For the text-containing cell, return its midpoint in (X, Y) coordinate format. 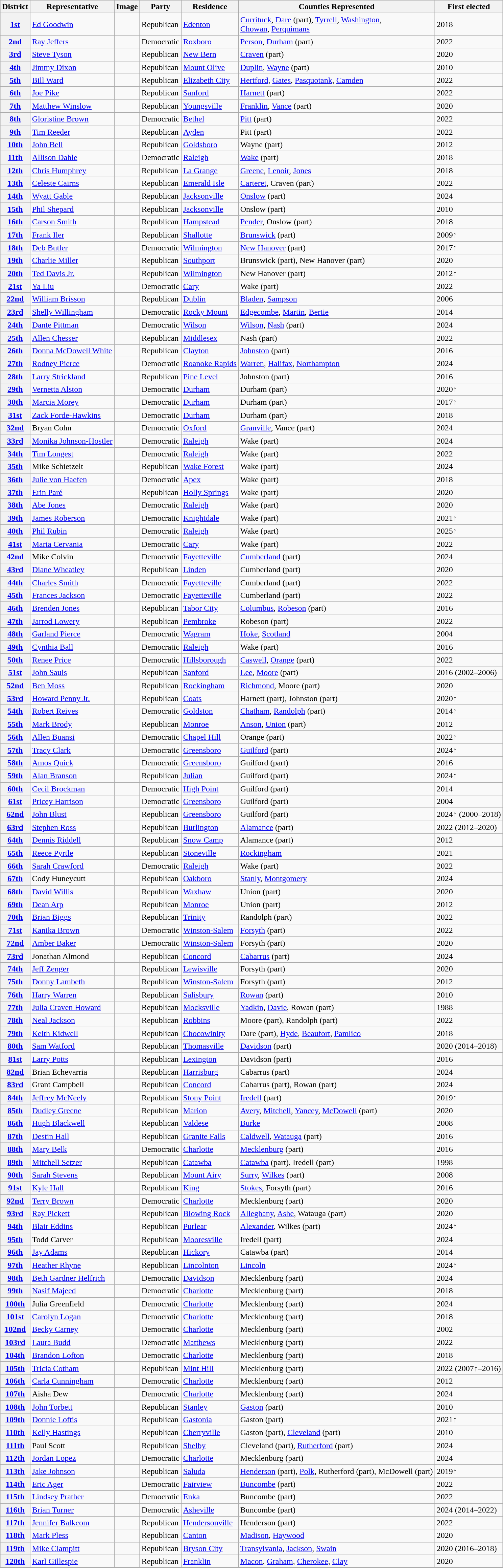
47th (15, 621)
Eric Ager (72, 1484)
1st (15, 24)
67th (15, 879)
42nd (15, 557)
John Blust (72, 814)
Mary Belk (72, 1149)
Southport (210, 261)
8th (15, 119)
Catawba (210, 1162)
Julian (210, 776)
Shallotte (210, 235)
Granite Falls (210, 1136)
27th (15, 363)
Anson, Union (part) (337, 724)
Emerald Isle (210, 183)
Hugh Blackwell (72, 1123)
Lindsey Prather (72, 1497)
103rd (15, 1342)
Franklin (210, 1561)
Brandon Lofton (72, 1355)
Phil Shepard (72, 209)
Allen Buansi (72, 737)
Mount Olive (210, 67)
Jimmy Dixon (72, 67)
Residence (210, 7)
14th (15, 196)
31st (15, 415)
Gaston (part), Cleveland (part) (337, 1433)
94th (15, 1227)
Todd Carver (72, 1239)
Greene, Lenoir, Jones (337, 170)
Ray Pickett (72, 1214)
Mocksville (210, 1008)
Warren, Halifax, Northampton (337, 363)
107th (15, 1394)
Currituck, Dare (part), Tyrrell, Washington,Chowan, Perquimans (337, 24)
Mooresville (210, 1239)
117th (15, 1523)
Edgecombe, Martin, Bertie (337, 312)
81st (15, 1059)
Garland Pierce (72, 634)
32nd (15, 428)
74th (15, 969)
Cabarrus (part), Rowan (part) (337, 1085)
1988 (469, 1008)
29th (15, 389)
Jonathan Almond (72, 956)
Kelly Hastings (72, 1433)
25th (15, 338)
Hickory (210, 1252)
2021 (469, 853)
Terry Brown (72, 1201)
37th (15, 492)
Mike Colvin (72, 557)
48th (15, 634)
120th (15, 1561)
La Grange (210, 170)
Chatham, Randolph (part) (337, 711)
6th (15, 93)
87th (15, 1136)
Kyle Hall (72, 1188)
114th (15, 1484)
Canton (210, 1536)
Lee, Moore (part) (337, 673)
54th (15, 711)
Alexander, Wilkes (part) (337, 1227)
Catawba (part), Iredell (part) (337, 1162)
Sam Watford (72, 1046)
Jeff Zenger (72, 969)
Ted Davis Jr. (72, 273)
19th (15, 261)
Richmond, Moore (part) (337, 686)
Lewisville (210, 969)
70th (15, 917)
Rowan (part) (337, 994)
11th (15, 157)
First elected (469, 7)
Counties Represented (337, 7)
60th (15, 789)
Kanika Brown (72, 930)
10th (15, 144)
Erin Paré (72, 492)
Robbins (210, 1021)
Clayton (210, 351)
2020 (2014–2018) (469, 1046)
Becky Carney (72, 1329)
Laura Budd (72, 1342)
Bladen, Sampson (337, 299)
68th (15, 892)
Monika Johnson-Hostler (72, 441)
Brenden Jones (72, 608)
Abe Jones (72, 505)
7th (15, 106)
Jordan Lopez (72, 1458)
Brunswick (part) (337, 235)
Catawba (part) (337, 1252)
Julia Craven Howard (72, 1008)
112th (15, 1458)
Larry Strickland (72, 377)
12th (15, 170)
William Brisson (72, 299)
Amos Quick (72, 763)
17th (15, 235)
13th (15, 183)
Holly Springs (210, 492)
Randolph (part) (337, 917)
69th (15, 904)
Tim Reeder (72, 132)
45th (15, 596)
Linden (210, 569)
Coats (210, 698)
105th (15, 1368)
77th (15, 1008)
Stoneville (210, 853)
100th (15, 1304)
98th (15, 1278)
Surry, Wilkes (part) (337, 1175)
Celeste Cairns (72, 183)
Donnie Loftis (72, 1420)
38th (15, 505)
Stony Point (210, 1098)
Youngsville (210, 106)
Dean Arp (72, 904)
46th (15, 608)
49th (15, 647)
18th (15, 248)
Tabor City (210, 608)
Duplin, Wayne (part) (337, 67)
Moore (part), Randolph (part) (337, 1021)
New Bern (210, 54)
Renee Price (72, 660)
Brian Echevarria (72, 1072)
Wayne (part) (337, 144)
15th (15, 209)
Ray Jeffers (72, 42)
Grant Campbell (72, 1085)
Yadkin, Davie, Rowan (part) (337, 1008)
109th (15, 1420)
96th (15, 1252)
Carolyn Logan (72, 1317)
Cody Huneycutt (72, 879)
115th (15, 1497)
Carteret, Craven (part) (337, 183)
102nd (15, 1329)
Elizabeth City (210, 80)
Allison Dahle (72, 157)
Mint Hill (210, 1368)
Hoke, Scotland (337, 634)
Wagram (210, 634)
Macon, Graham, Cherokee, Clay (337, 1561)
Stokes, Forsyth (part) (337, 1188)
Nash (part) (337, 338)
Carla Cunningham (72, 1381)
Jeffrey McNeely (72, 1098)
Stanley (210, 1407)
75th (15, 982)
57th (15, 750)
Harrisburg (210, 1072)
Image (127, 7)
20th (15, 273)
41st (15, 544)
Wilson (210, 325)
30th (15, 402)
Dante Pittman (72, 325)
72nd (15, 943)
Representative (72, 7)
Lincolnton (210, 1265)
Mark Pless (72, 1536)
David Willis (72, 892)
Jake Johnson (72, 1471)
Hampstead (210, 222)
2009↑ (469, 235)
Pender, Onslow (part) (337, 222)
51st (15, 673)
85th (15, 1111)
Pricey Harrison (72, 802)
Destin Hall (72, 1136)
Rocky Mount (210, 312)
Caswell, Orange (part) (337, 660)
Asheville (210, 1510)
Gloristine Brown (72, 119)
Mike Clampitt (72, 1548)
Thomasville (210, 1046)
Carson Smith (72, 222)
Mark Brody (72, 724)
Vernetta Alston (72, 389)
Mitchell Setzer (72, 1162)
Franklin, Vance (part) (337, 106)
66th (15, 866)
Stanly, Montgomery (337, 879)
Maria Cervania (72, 544)
99th (15, 1291)
95th (15, 1239)
58th (15, 763)
2016 (2002–2006) (469, 673)
Mount Airy (210, 1175)
Harnett (part), Johnston (part) (337, 698)
Tricia Cotham (72, 1368)
Brian Biggs (72, 917)
Enka (210, 1497)
Caldwell, Watauga (part) (337, 1136)
88th (15, 1149)
Waxhaw (210, 892)
110th (15, 1433)
Henderson (part) (337, 1523)
Lexington (210, 1059)
Matthews (210, 1342)
16th (15, 222)
Bryan Cohn (72, 428)
Wake Forest (210, 467)
Lincoln (337, 1265)
Orange (part) (337, 737)
Donny Lambeth (72, 982)
Julia Greenfield (72, 1304)
Transylvania, Jackson, Swain (337, 1548)
Madison, Haywood (337, 1536)
Henderson (part), Polk, Rutherford (part), McDowell (part) (337, 1471)
Larry Potts (72, 1059)
Avery, Mitchell, Yancey, McDowell (part) (337, 1111)
Dublin (210, 299)
Robeson (part) (337, 621)
Bethel (210, 119)
John Bell (72, 144)
52nd (15, 686)
Gastonia (210, 1420)
50th (15, 660)
Roxboro (210, 42)
Marion (210, 1111)
Dudley Greene (72, 1111)
Salisbury (210, 994)
Allen Chesser (72, 338)
86th (15, 1123)
Valdese (210, 1123)
Ayden (210, 132)
Hertford, Gates, Pasquotank, Camden (337, 80)
118th (15, 1536)
Steve Tyson (72, 54)
53rd (15, 698)
Robert Reives (72, 711)
2025↑ (469, 531)
55th (15, 724)
Party (160, 7)
90th (15, 1175)
District (15, 7)
71st (15, 930)
Paul Scott (72, 1446)
2012↑ (469, 273)
Reece Pyrtle (72, 853)
Karl Gillespie (72, 1561)
Aisha Dew (72, 1394)
Oakboro (210, 879)
Jarrod Lowery (72, 621)
Columbus, Robeson (part) (337, 608)
Deb Butler (72, 248)
Brunswick (part), New Hanover (part) (337, 261)
1998 (469, 1162)
Donna McDowell White (72, 351)
93rd (15, 1214)
78th (15, 1021)
59th (15, 776)
Dennis Riddell (72, 840)
104th (15, 1355)
Ya Liu (72, 286)
111th (15, 1446)
79th (15, 1033)
Bryson City (210, 1548)
Alan Branson (72, 776)
Neal Jackson (72, 1021)
Burke (337, 1123)
40th (15, 531)
Blowing Rock (210, 1214)
61st (15, 802)
Middlesex (210, 338)
62nd (15, 814)
Hillsborough (210, 660)
2nd (15, 42)
Goldsboro (210, 144)
Brian Turner (72, 1510)
Granville, Vance (part) (337, 428)
39th (15, 518)
113th (15, 1471)
Harry Warren (72, 994)
Chris Humphrey (72, 170)
Dare (part), Hyde, Beaufort, Pamlico (337, 1033)
Phil Rubin (72, 531)
2022↑ (469, 737)
97th (15, 1265)
64th (15, 840)
John Torbett (72, 1407)
56th (15, 737)
Chapel Hill (210, 737)
Frances Jackson (72, 596)
2006 (469, 299)
King (210, 1188)
Mike Schietzelt (72, 467)
Ben Moss (72, 686)
Hendersonville (210, 1523)
Bill Ward (72, 80)
Harnett (part) (337, 93)
Keith Kidwell (72, 1033)
Oxford (210, 428)
83rd (15, 1085)
Beth Gardner Helfrich (72, 1278)
43rd (15, 569)
34th (15, 454)
89th (15, 1162)
119th (15, 1548)
2024↑ (2000–2018) (469, 814)
24th (15, 325)
63rd (15, 827)
Cherryville (210, 1433)
Fairview (210, 1484)
2024 (2014–2022) (469, 1510)
Charles Smith (72, 582)
2022 (2012–2020) (469, 827)
23rd (15, 312)
Jennifer Balkcom (72, 1523)
35th (15, 467)
Blair Eddins (72, 1227)
Trinity (210, 917)
Person, Durham (part) (337, 42)
65th (15, 853)
Shelly Willingham (72, 312)
Tracy Clark (72, 750)
33rd (15, 441)
Charlie Miller (72, 261)
2002 (469, 1329)
2014↑ (469, 711)
106th (15, 1381)
Frank Iler (72, 235)
Julie von Haefen (72, 479)
80th (15, 1046)
Edenton (210, 24)
Wyatt Gable (72, 196)
116th (15, 1510)
Craven (part) (337, 54)
3rd (15, 54)
Rodney Pierce (72, 363)
Cleveland (part), Rutherford (part) (337, 1446)
21st (15, 286)
28th (15, 377)
Burlington (210, 827)
92nd (15, 1201)
Sarah Crawford (72, 866)
2022 (2007↑–2016) (469, 1368)
Roanoke Rapids (210, 363)
5th (15, 80)
Nasif Majeed (72, 1291)
82nd (15, 1072)
Matthew Winslow (72, 106)
Purlear (210, 1227)
36th (15, 479)
Howard Penny Jr. (72, 698)
Alleghany, Ashe, Watauga (part) (337, 1214)
Knightdale (210, 518)
Apex (210, 479)
Jay Adams (72, 1252)
22nd (15, 299)
James Roberson (72, 518)
Ed Goodwin (72, 24)
73rd (15, 956)
Davidson (210, 1278)
High Point (210, 789)
4th (15, 67)
Diane Wheatley (72, 569)
Goldston (210, 711)
Heather Rhyne (72, 1265)
Amber Baker (72, 943)
84th (15, 1098)
Chocowinity (210, 1033)
Stephen Ross (72, 827)
Pine Level (210, 377)
2020 (2016–2018) (469, 1548)
76th (15, 994)
Cynthia Ball (72, 647)
Saluda (210, 1471)
Joe Pike (72, 93)
Marcia Morey (72, 402)
108th (15, 1407)
John Sauls (72, 673)
101st (15, 1317)
Zack Forde-Hawkins (72, 415)
Snow Camp (210, 840)
Tim Longest (72, 454)
Wilson, Nash (part) (337, 325)
9th (15, 132)
91st (15, 1188)
Pembroke (210, 621)
26th (15, 351)
Shelby (210, 1446)
Sarah Stevens (72, 1175)
Cecil Brockman (72, 789)
44th (15, 582)
